From the cell containing the given text, extract its center point as (X, Y) coordinate. 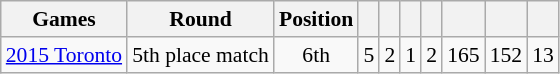
Position (316, 19)
152 (506, 55)
1 (410, 55)
Round (200, 19)
5 (368, 55)
5th place match (200, 55)
165 (464, 55)
6th (316, 55)
2015 Toronto (64, 55)
13 (543, 55)
Games (64, 19)
